Capture the cell that displays the provided text and extract its (x, y) central coordinate. 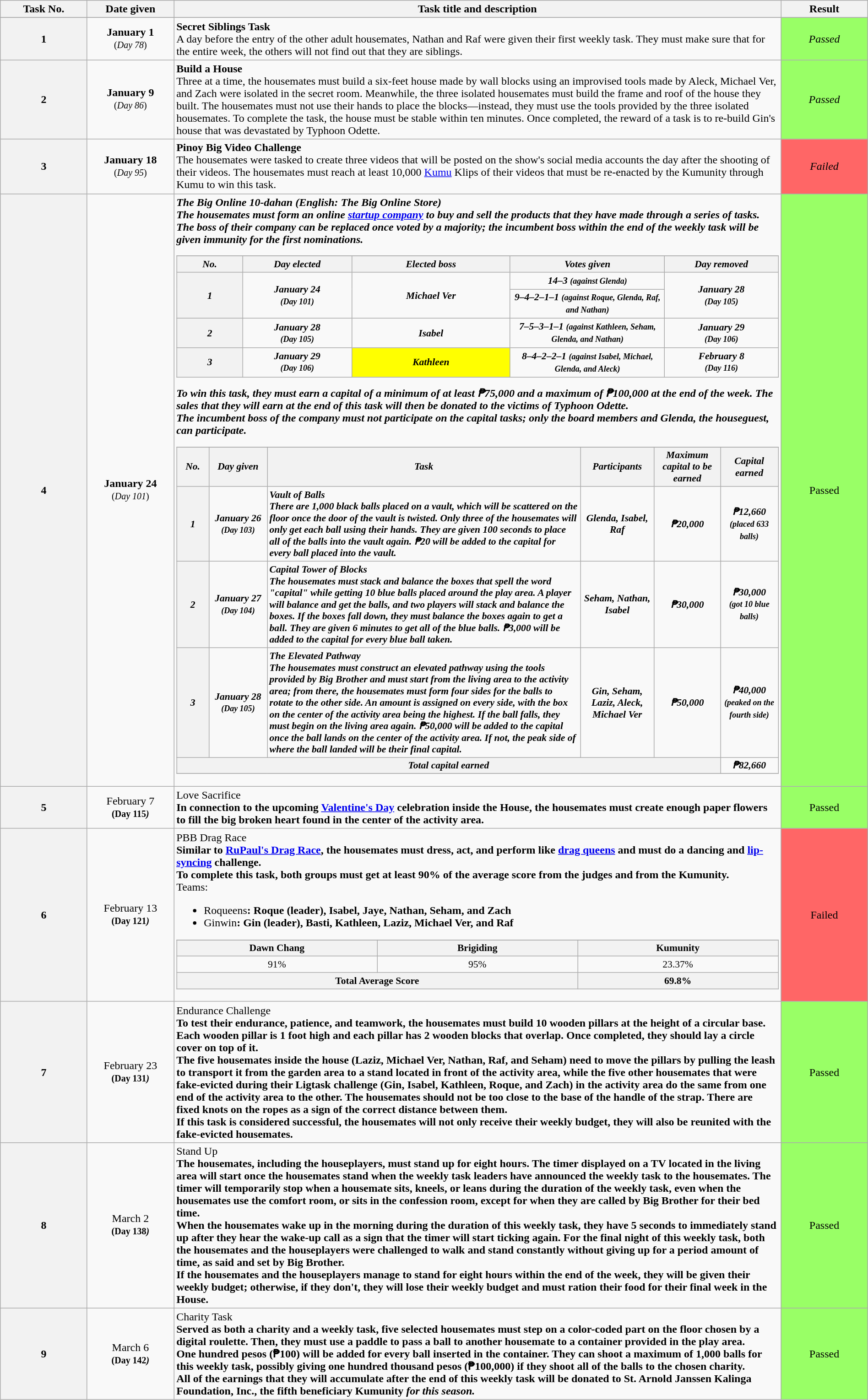
Task No. (44, 9)
14–3 (against Glenda) (587, 280)
Votes given (587, 264)
Elected boss (431, 264)
Day given (238, 467)
Brigiding (477, 948)
₱40,000(peaked on the fourth side) (749, 703)
February 7(Day 115) (130, 807)
January 18(Day 95) (130, 167)
Total capital earned (449, 766)
Michael Ver (431, 295)
Day removed (722, 264)
5 (44, 807)
January 27(Day 104) (238, 604)
Total Average Score (377, 981)
₱30,000 (688, 604)
January 1(Day 78) (130, 39)
Capital earned (749, 467)
Isabel (431, 333)
Seham, Nathan, Isabel (617, 604)
Participants (617, 467)
Task (424, 467)
23.37% (678, 964)
8 (44, 1225)
4 (44, 490)
9–4–2–1–1 (against Roque, Glenda, Raf, and Nathan) (587, 304)
₱20,000 (688, 524)
Dawn Chang (277, 948)
₱12,660(placed 633 balls) (749, 524)
95% (477, 964)
Date given (130, 9)
Maximum capital to be earned (688, 467)
Task title and description (477, 9)
February 8(Day 116) (722, 362)
February 23(Day 131) (130, 1072)
₱82,660 (749, 766)
January 9(Day 86) (130, 100)
7 (44, 1072)
91% (277, 964)
7–5–3–1–1 (against Kathleen, Seham, Glenda, and Nathan) (587, 333)
Kumunity (678, 948)
Result (824, 9)
March 2(Day 138) (130, 1225)
₱50,000 (688, 703)
Gin, Seham, Laziz, Aleck, Michael Ver (617, 703)
March 6(Day 142) (130, 1354)
Kathleen (431, 362)
Day elected (297, 264)
8–4–2–2–1 (against Isabel, Michael, Glenda, and Aleck) (587, 362)
Glenda, Isabel, Raf (617, 524)
January 26(Day 103) (238, 524)
6 (44, 915)
February 13(Day 121) (130, 915)
9 (44, 1354)
69.8% (678, 981)
₱30,000(got 10 blue balls) (749, 604)
